Capture the cell that displays the provided text and extract its [X, Y] central coordinate. 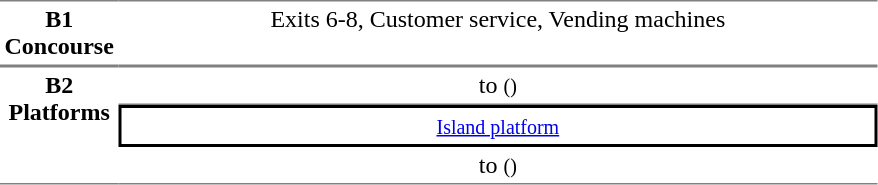
Island platform [498, 126]
B2Platforms [59, 125]
Exits 6-8, Customer service, Vending machines [498, 33]
B1Concourse [59, 33]
